Search for the cell housing the specified text and yield its (X, Y) center coordinate. 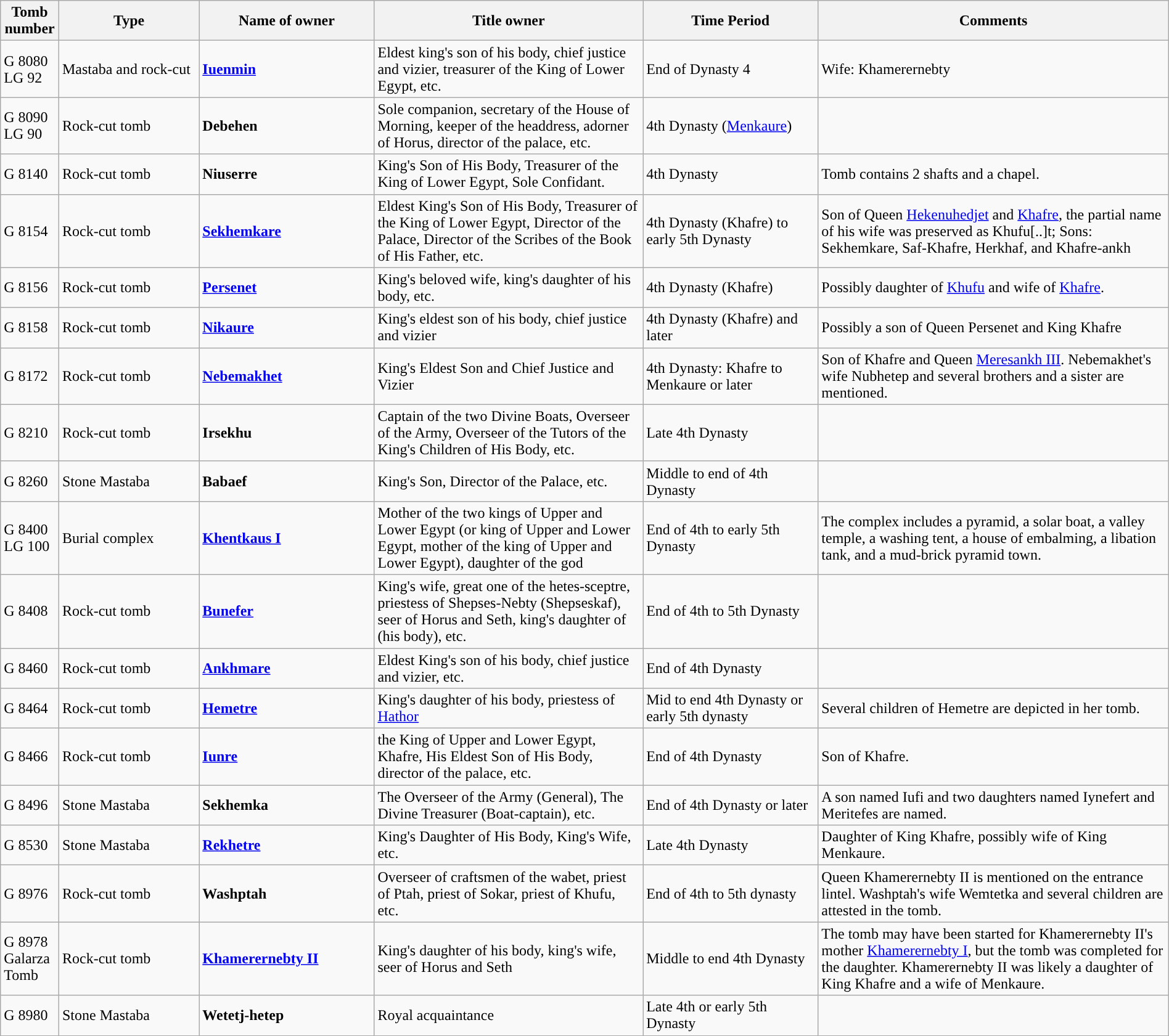
King's Son of His Body, Treasurer of the King of Lower Egypt, Sole Confidant. (509, 174)
Sekhemka (287, 805)
King's Daughter of His Body, King's Wife, etc. (509, 846)
Burial complex (128, 537)
Tomb number (30, 21)
4th Dynasty: Khafre to Menkaure or later (731, 376)
4th Dynasty (Khafre) and later (731, 328)
4th Dynasty (Khafre) to early 5th Dynasty (731, 230)
Royal acquaintance (509, 1016)
Title owner (509, 21)
Comments (993, 21)
Middle to end of 4th Dynasty (731, 481)
G 8460 (30, 668)
End of 4th to early 5th Dynasty (731, 537)
End of 4th to 5th dynasty (731, 894)
Iuenmin (287, 69)
G 8156 (30, 287)
4th Dynasty (Menkaure) (731, 126)
End of Dynasty 4 (731, 69)
G 8154 (30, 230)
Bunefer (287, 611)
Son of Khafre. (993, 757)
G 8140 (30, 174)
Sole companion, secretary of the House of Morning, keeper of the headdress, adorner of Horus, director of the palace, etc. (509, 126)
4th Dynasty (Khafre) (731, 287)
Wetetj-hetep (287, 1016)
King's wife, great one of the hetes-sceptre, priestess of Shepses-Nebty (Shepseskaf), seer of Horus and Seth, king's daughter of (his body), etc. (509, 611)
Time Period (731, 21)
Late 4th or early 5th Dynasty (731, 1016)
G 8464 (30, 709)
King's daughter of his body, priestess of Hathor (509, 709)
Debehen (287, 126)
Iunre (287, 757)
G 8080 LG 92 (30, 69)
G 8408 (30, 611)
Irsekhu (287, 433)
Middle to end 4th Dynasty (731, 959)
Type (128, 21)
G 8400 LG 100 (30, 537)
Daughter of King Khafre, possibly wife of King Menkaure. (993, 846)
King's beloved wife, king's daughter of his body, etc. (509, 287)
King's eldest son of his body, chief justice and vizier (509, 328)
the King of Upper and Lower Egypt, Khafre, His Eldest Son of His Body, director of the palace, etc. (509, 757)
Sekhemkare (287, 230)
Tomb contains 2 shafts and a chapel. (993, 174)
King's daughter of his body, king's wife, seer of Horus and Seth (509, 959)
Eldest king's son of his body, chief justice and vizier, treasurer of the King of Lower Egypt, etc. (509, 69)
Babaef (287, 481)
Mastaba and rock-cut (128, 69)
Several children of Hemetre are depicted in her tomb. (993, 709)
Hemetre (287, 709)
King's Eldest Son and Chief Justice and Vizier (509, 376)
G 8260 (30, 481)
Ankhmare (287, 668)
End of 4th Dynasty or later (731, 805)
Mid to end 4th Dynasty or early 5th dynasty (731, 709)
G 8210 (30, 433)
Eldest King's Son of His Body, Treasurer of the King of Lower Egypt, Director of the Palace, Director of the Scribes of the Book of His Father, etc. (509, 230)
Mother of the two kings of Upper and Lower Egypt (or king of Upper and Lower Egypt, mother of the king of Upper and Lower Egypt), daughter of the god (509, 537)
G 8978 Galarza Tomb (30, 959)
G 8976 (30, 894)
Possibly a son of Queen Persenet and King Khafre (993, 328)
G 8530 (30, 846)
Niuserre (287, 174)
Son of Khafre and Queen Meresankh III. Nebemakhet's wife Nubhetep and several brothers and a sister are mentioned. (993, 376)
Washptah (287, 894)
Eldest King's son of his body, chief justice and vizier, etc. (509, 668)
The Overseer of the Army (General), The Divine Treasurer (Boat-captain), etc. (509, 805)
Overseer of craftsmen of the wabet, priest of Ptah, priest of Sokar, priest of Khufu, etc. (509, 894)
The complex includes a pyramid, a solar boat, a valley temple, a washing tent, a house of embalming, a libation tank, and a mud-brick pyramid town. (993, 537)
G 8980 (30, 1016)
Nikaure (287, 328)
Captain of the two Divine Boats, Overseer of the Army, Overseer of the Tutors of the King's Children of His Body, etc. (509, 433)
Khamerernebty II (287, 959)
End of 4th to 5th Dynasty (731, 611)
Wife: Khamerernebty (993, 69)
G 8158 (30, 328)
G 8172 (30, 376)
Persenet (287, 287)
Rekhetre (287, 846)
Khentkaus I (287, 537)
G 8496 (30, 805)
Queen Khamerernebty II is mentioned on the entrance lintel. Washptah's wife Wemtetka and several children are attested in the tomb. (993, 894)
King's Son, Director of the Palace, etc. (509, 481)
Possibly daughter of Khufu and wife of Khafre. (993, 287)
G 8466 (30, 757)
Name of owner (287, 21)
G 8090 LG 90 (30, 126)
4th Dynasty (731, 174)
Nebemakhet (287, 376)
A son named Iufi and two daughters named Iynefert and Meritefes are named. (993, 805)
